Return the [X, Y] coordinate for the center point of the cell that contains the specified text.  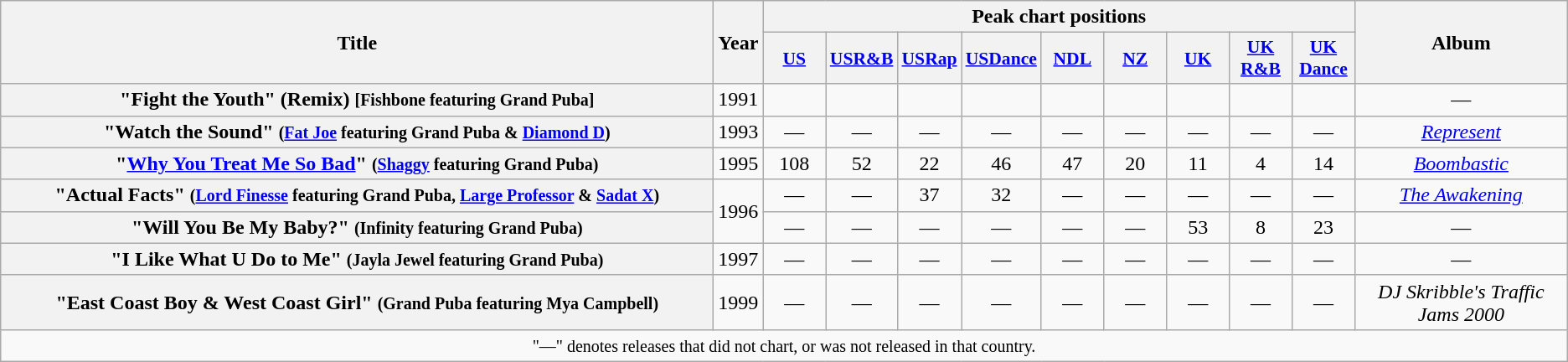
Title [357, 42]
Peak chart positions [1059, 17]
108 [794, 163]
32 [1002, 195]
US [794, 59]
Represent [1461, 132]
22 [929, 163]
USR&B [862, 59]
UK Dance [1323, 59]
46 [1002, 163]
37 [929, 195]
"Will You Be My Baby?" (Infinity featuring Grand Puba) [357, 227]
1997 [739, 259]
USDance [1002, 59]
NZ [1136, 59]
"I Like What U Do to Me" (Jayla Jewel featuring Grand Puba) [357, 259]
47 [1072, 163]
"—" denotes releases that did not chart, or was not released in that country. [784, 345]
"East Coast Boy & West Coast Girl" (Grand Puba featuring Mya Campbell) [357, 302]
1995 [739, 163]
The Awakening [1461, 195]
4 [1261, 163]
1991 [739, 100]
1999 [739, 302]
23 [1323, 227]
DJ Skribble's Traffic Jams 2000 [1461, 302]
11 [1198, 163]
NDL [1072, 59]
"Actual Facts" (Lord Finesse featuring Grand Puba, Large Professor & Sadat X) [357, 195]
Album [1461, 42]
Year [739, 42]
53 [1198, 227]
Boombastic [1461, 163]
14 [1323, 163]
"Watch the Sound" (Fat Joe featuring Grand Puba & Diamond D) [357, 132]
20 [1136, 163]
"Fight the Youth" (Remix) [Fishbone featuring Grand Puba] [357, 100]
UK [1198, 59]
1993 [739, 132]
UK R&B [1261, 59]
8 [1261, 227]
"Why You Treat Me So Bad" (Shaggy featuring Grand Puba) [357, 163]
USRap [929, 59]
52 [862, 163]
1996 [739, 211]
